Identify which cell holds the provided text, then report its [X, Y] central coordinate. 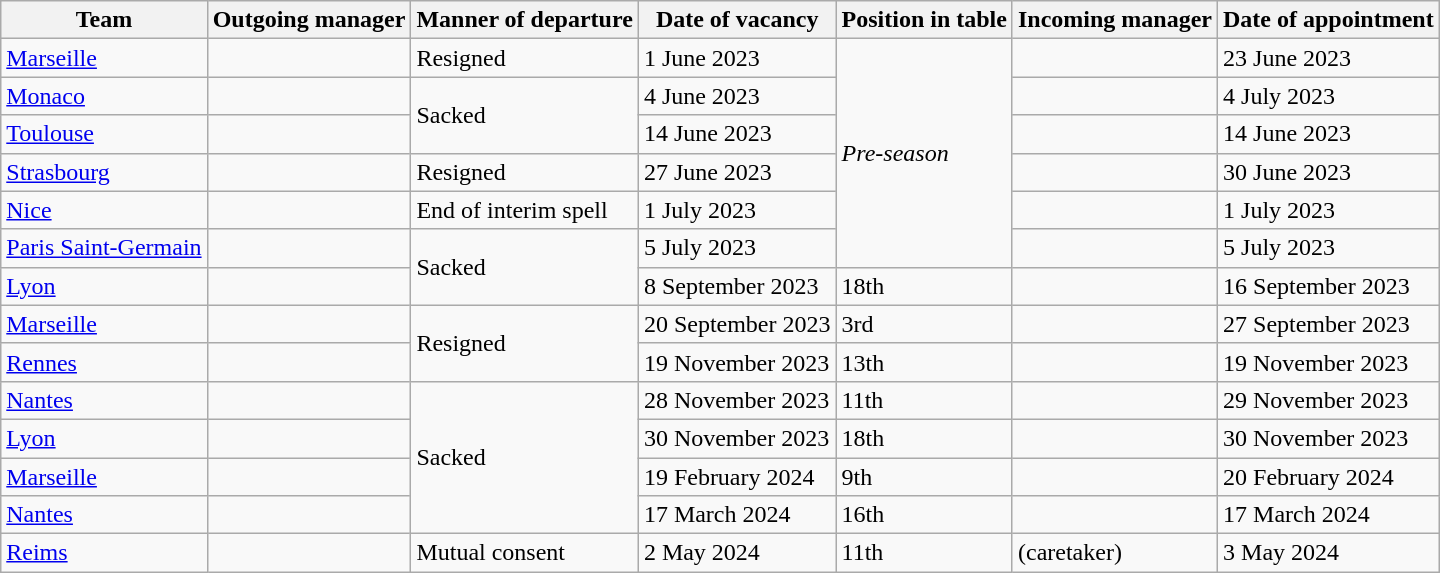
Team [104, 20]
16 September 2023 [1329, 286]
End of interim spell [524, 210]
3rd [924, 324]
Manner of departure [524, 20]
3 May 2024 [1329, 553]
23 June 2023 [1329, 58]
27 June 2023 [737, 172]
20 September 2023 [737, 324]
13th [924, 362]
Date of appointment [1329, 20]
28 November 2023 [737, 400]
Position in table [924, 20]
19 February 2024 [737, 477]
16th [924, 515]
Strasbourg [104, 172]
Rennes [104, 362]
29 November 2023 [1329, 400]
2 May 2024 [737, 553]
Paris Saint-Germain [104, 248]
(caretaker) [1114, 553]
30 June 2023 [1329, 172]
Pre-season [924, 153]
Toulouse [104, 134]
Date of vacancy [737, 20]
Outgoing manager [309, 20]
20 February 2024 [1329, 477]
1 June 2023 [737, 58]
9th [924, 477]
Nice [104, 210]
4 July 2023 [1329, 96]
Monaco [104, 96]
Mutual consent [524, 553]
27 September 2023 [1329, 324]
8 September 2023 [737, 286]
Reims [104, 553]
Incoming manager [1114, 20]
4 June 2023 [737, 96]
